Provide the [x, y] coordinate of the cell's center where the given text is located.  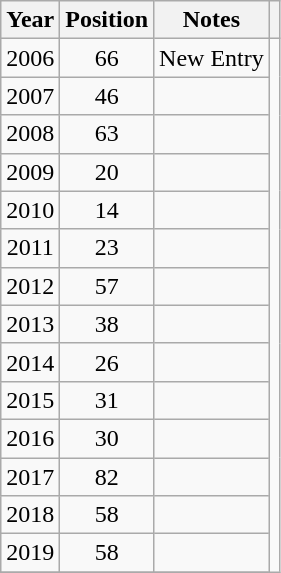
New Entry [212, 58]
20 [107, 172]
63 [107, 134]
2015 [30, 400]
82 [107, 477]
26 [107, 362]
38 [107, 324]
66 [107, 58]
2019 [30, 553]
Notes [212, 20]
2013 [30, 324]
2012 [30, 286]
Year [30, 20]
2007 [30, 96]
2017 [30, 477]
2010 [30, 210]
2008 [30, 134]
2016 [30, 438]
30 [107, 438]
23 [107, 248]
2014 [30, 362]
14 [107, 210]
2009 [30, 172]
2006 [30, 58]
Position [107, 20]
2018 [30, 515]
2011 [30, 248]
57 [107, 286]
46 [107, 96]
31 [107, 400]
